Scan for the cell matching the given text and deliver its [X, Y] coordinate at center. 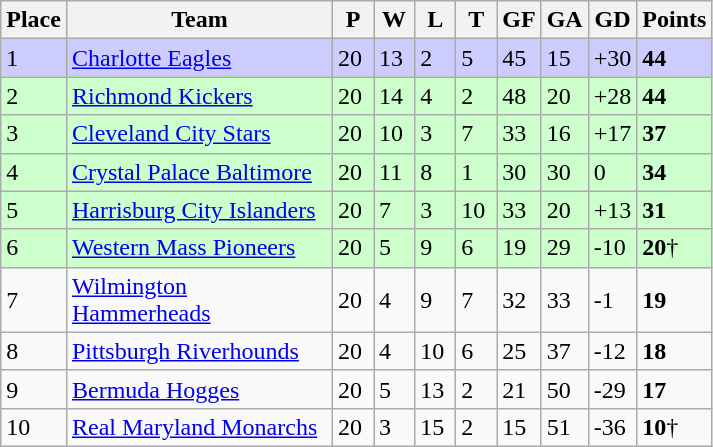
+17 [612, 134]
-36 [612, 427]
18 [674, 351]
0 [612, 172]
11 [394, 172]
Cleveland City Stars [199, 134]
Richmond Kickers [199, 96]
T [476, 20]
Western Mass Pioneers [199, 248]
Place [34, 20]
31 [674, 210]
GA [564, 20]
21 [519, 389]
Pittsburgh Riverhounds [199, 351]
29 [564, 248]
GD [612, 20]
16 [564, 134]
Real Maryland Monarchs [199, 427]
Crystal Palace Baltimore [199, 172]
25 [519, 351]
Charlotte Eagles [199, 58]
+13 [612, 210]
-1 [612, 300]
+28 [612, 96]
Points [674, 20]
-29 [612, 389]
51 [564, 427]
48 [519, 96]
L [436, 20]
Team [199, 20]
32 [519, 300]
14 [394, 96]
Bermuda Hogges [199, 389]
-12 [612, 351]
10† [674, 427]
45 [519, 58]
+30 [612, 58]
34 [674, 172]
W [394, 20]
P [354, 20]
Wilmington Hammerheads [199, 300]
17 [674, 389]
Harrisburg City Islanders [199, 210]
GF [519, 20]
50 [564, 389]
20† [674, 248]
-10 [612, 248]
